Determine the [x, y] coordinate at the center of the cell enclosing the given text.  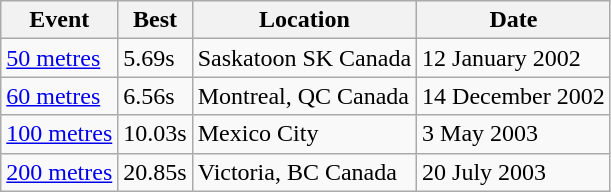
Date [514, 20]
Saskatoon SK Canada [304, 58]
3 May 2003 [514, 134]
60 metres [60, 96]
Event [60, 20]
Best [155, 20]
100 metres [60, 134]
12 January 2002 [514, 58]
20.85s [155, 172]
20 July 2003 [514, 172]
10.03s [155, 134]
50 metres [60, 58]
Victoria, BC Canada [304, 172]
14 December 2002 [514, 96]
5.69s [155, 58]
6.56s [155, 96]
Montreal, QC Canada [304, 96]
200 metres [60, 172]
Mexico City [304, 134]
Location [304, 20]
